Pinpoint the cell where the given text exists, returning its (x, y) midpoint coordinate. 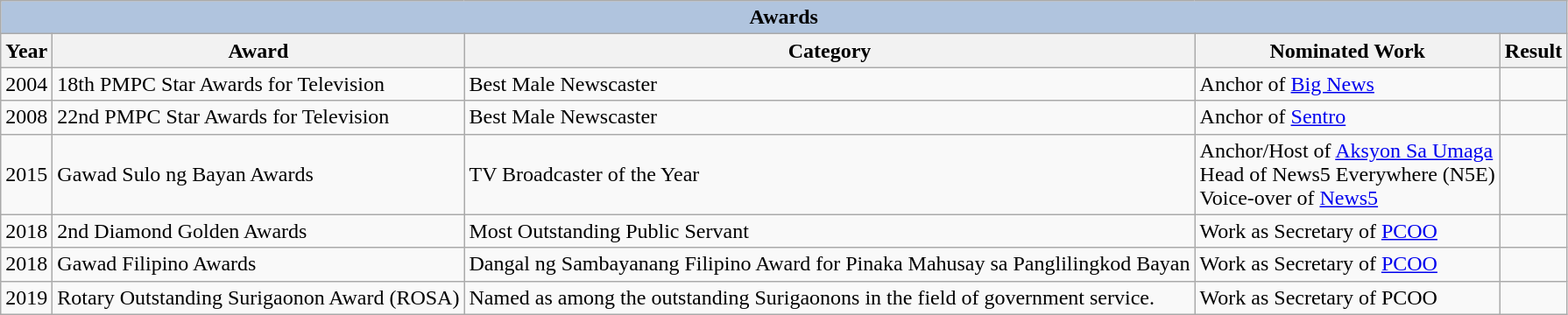
Nominated Work (1347, 51)
Awards (784, 17)
Named as among the outstanding Surigaonons in the field of government service. (830, 297)
Dangal ng Sambayanang Filipino Award for Pinaka Mahusay sa Panglilingkod Bayan (830, 264)
Anchor of Big News (1347, 84)
18th PMPC Star Awards for Television (258, 84)
Gawad Filipino Awards (258, 264)
2008 (26, 117)
Anchor of Sentro (1347, 117)
2004 (26, 84)
Result (1533, 51)
2015 (26, 174)
22nd PMPC Star Awards for Television (258, 117)
2019 (26, 297)
Year (26, 51)
Anchor/Host of Aksyon Sa UmagaHead of News5 Everywhere (N5E)Voice-over of News5 (1347, 174)
Award (258, 51)
TV Broadcaster of the Year (830, 174)
Most Outstanding Public Servant (830, 231)
Category (830, 51)
Gawad Sulo ng Bayan Awards (258, 174)
2nd Diamond Golden Awards (258, 231)
Rotary Outstanding Surigaonon Award (ROSA) (258, 297)
